Determine the (X, Y) coordinate at the center of the cell enclosing the given text.  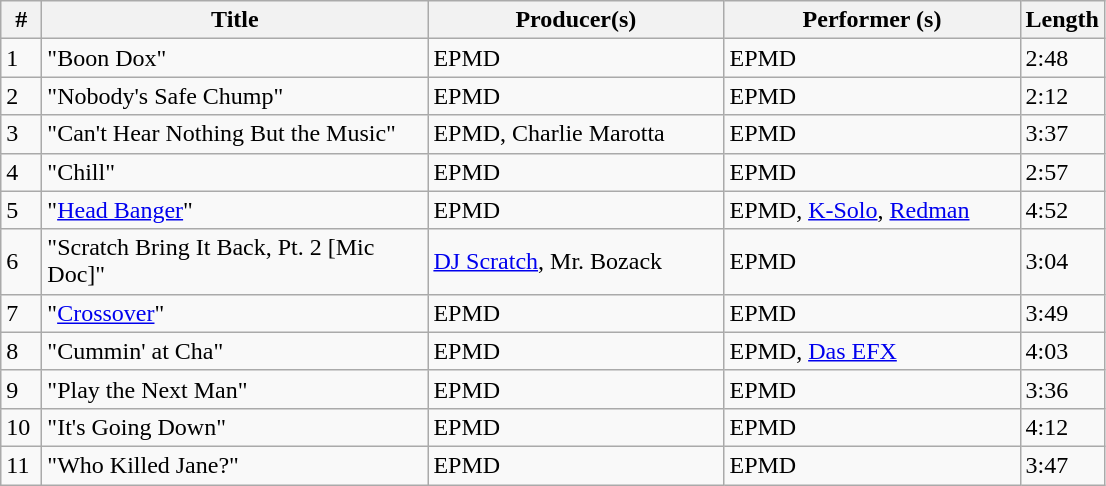
"Can't Hear Nothing But the Music" (235, 134)
Title (235, 20)
5 (22, 210)
3:49 (1062, 313)
"Scratch Bring It Back, Pt. 2 [Mic Doc]" (235, 262)
9 (22, 389)
7 (22, 313)
"Cummin' at Cha" (235, 351)
10 (22, 427)
"Head Banger" (235, 210)
EPMD, Das EFX (872, 351)
3:36 (1062, 389)
3:04 (1062, 262)
DJ Scratch, Mr. Bozack (576, 262)
2 (22, 96)
2:57 (1062, 172)
# (22, 20)
4:52 (1062, 210)
3 (22, 134)
6 (22, 262)
8 (22, 351)
"Boon Dox" (235, 58)
4 (22, 172)
11 (22, 465)
"Nobody's Safe Chump" (235, 96)
"Chill" (235, 172)
3:37 (1062, 134)
4:12 (1062, 427)
2:12 (1062, 96)
EPMD, Charlie Marotta (576, 134)
EPMD, K-Solo, Redman (872, 210)
3:47 (1062, 465)
2:48 (1062, 58)
Length (1062, 20)
"Crossover" (235, 313)
"Who Killed Jane?" (235, 465)
1 (22, 58)
Producer(s) (576, 20)
"Play the Next Man" (235, 389)
"It's Going Down" (235, 427)
Performer (s) (872, 20)
4:03 (1062, 351)
